Detect which cell encompasses the target text, then output its (X, Y) center coordinate. 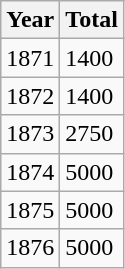
1876 (30, 248)
1874 (30, 172)
Year (30, 20)
1872 (30, 96)
1875 (30, 210)
2750 (92, 134)
1871 (30, 58)
Total (92, 20)
1873 (30, 134)
